Determine the (x, y) coordinate at the center of the cell enclosing the given text.  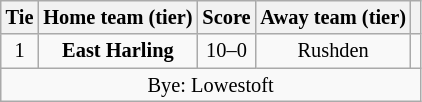
1 (20, 51)
Bye: Lowestoft (211, 85)
East Harling (118, 51)
Away team (tier) (332, 17)
Rushden (332, 51)
Score (226, 17)
10–0 (226, 51)
Tie (20, 17)
Home team (tier) (118, 17)
